Provide the (x, y) coordinate of the cell's center where the given text is located.  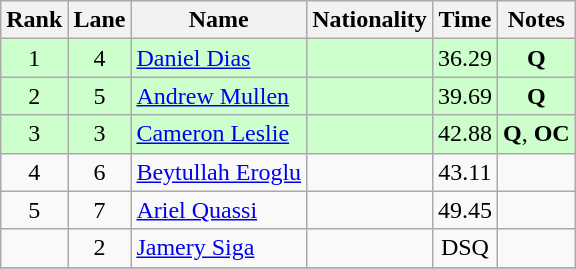
Lane (100, 20)
Jamery Siga (219, 248)
Name (219, 20)
7 (100, 210)
Time (464, 20)
6 (100, 172)
Andrew Mullen (219, 96)
Nationality (370, 20)
36.29 (464, 58)
Q, OC (536, 134)
Cameron Leslie (219, 134)
Beytullah Eroglu (219, 172)
49.45 (464, 210)
DSQ (464, 248)
Rank (34, 20)
1 (34, 58)
42.88 (464, 134)
Daniel Dias (219, 58)
39.69 (464, 96)
Notes (536, 20)
43.11 (464, 172)
Ariel Quassi (219, 210)
